Identify which cell holds the provided text, then report its [x, y] central coordinate. 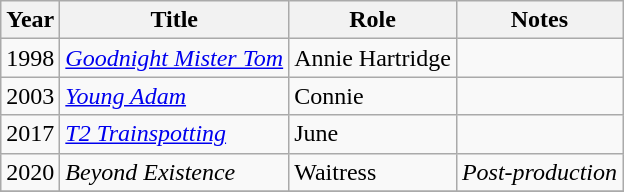
Goodnight Mister Tom [174, 58]
Waitress [373, 172]
Post-production [539, 172]
Title [174, 20]
2003 [30, 96]
Role [373, 20]
Connie [373, 96]
2017 [30, 134]
2020 [30, 172]
Young Adam [174, 96]
Year [30, 20]
Notes [539, 20]
Annie Hartridge [373, 58]
T2 Trainspotting [174, 134]
1998 [30, 58]
June [373, 134]
Beyond Existence [174, 172]
